Provide the (x, y) coordinate of the cell's center where the given text is located.  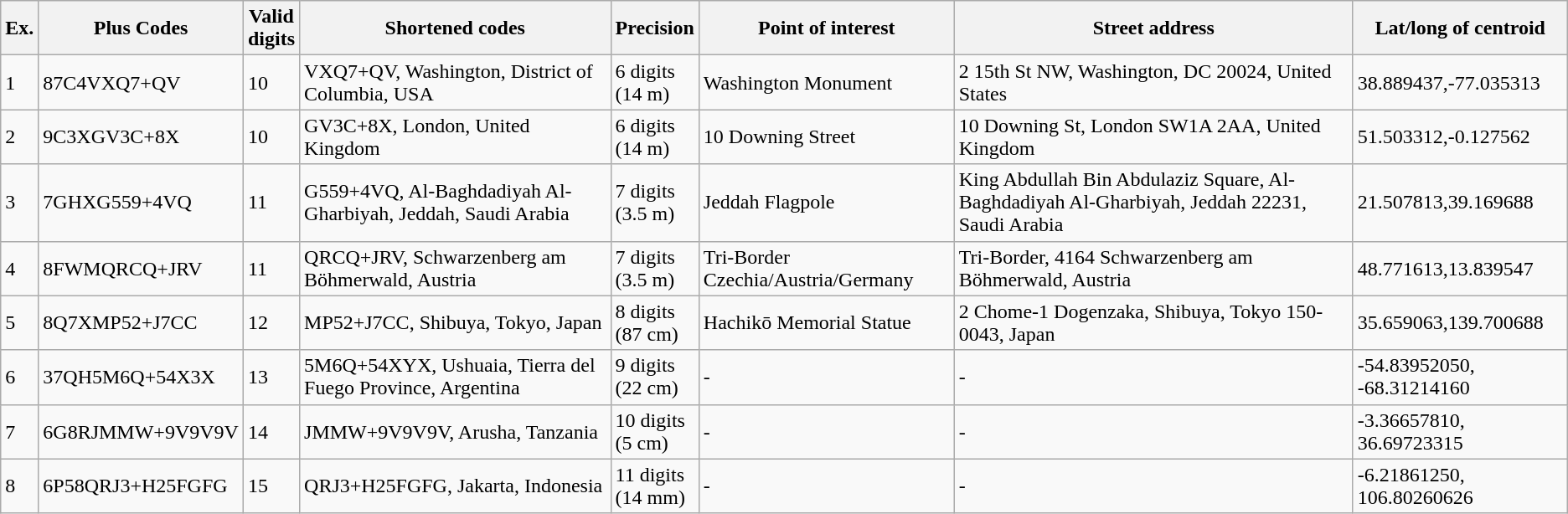
21.507813,39.169688 (1460, 203)
QRJ3+H25FGFG, Jakarta, Indonesia (456, 486)
6P58QRJ3+H25FGFG (141, 486)
7 (20, 432)
6 (20, 377)
8Q7XMP52+J7CC (141, 323)
JMMW+9V9V9V, Arusha, Tanzania (456, 432)
8 (20, 486)
King Abdullah Bin Abdulaziz Square, Al-Baghdadiyah Al-Gharbiyah, Jeddah 22231, Saudi Arabia (1153, 203)
13 (271, 377)
Washington Monument (826, 82)
Tri-Border Czechia/Austria/Germany (826, 268)
51.503312,-0.127562 (1460, 137)
G559+4VQ, Al-Baghdadiyah Al-Gharbiyah, Jeddah, Saudi Arabia (456, 203)
48.771613,13.839547 (1460, 268)
5 (20, 323)
2 15th St NW, Washington, DC 20024, United States (1153, 82)
Hachikō Memorial Statue (826, 323)
9 digits(22 cm) (655, 377)
6G8RJMMW+9V9V9V (141, 432)
VXQ7+QV, Washington, District of Columbia, USA (456, 82)
1 (20, 82)
7GHXG559+4VQ (141, 203)
5M6Q+54XYX, Ushuaia, Tierra del Fuego Province, Argentina (456, 377)
-54.83952050, -68.31214160 (1460, 377)
Tri-Border, 4164 Schwarzenberg am Böhmerwald, Austria (1153, 268)
-3.36657810, 36.69723315 (1460, 432)
Shortened codes (456, 28)
2 (20, 137)
11 digits(14 mm) (655, 486)
Ex. (20, 28)
Plus Codes (141, 28)
Jeddah Flagpole (826, 203)
14 (271, 432)
MP52+J7CC, Shibuya, Tokyo, Japan (456, 323)
87C4VXQ7+QV (141, 82)
Street address (1153, 28)
10 Downing St, London SW1A 2AA, United Kingdom (1153, 137)
9C3XGV3C+8X (141, 137)
8FWMQRCQ+JRV (141, 268)
10 digits(5 cm) (655, 432)
2 Chome-1 Dogenzaka, Shibuya, Tokyo 150-0043, Japan (1153, 323)
37QH5M6Q+54X3X (141, 377)
Precision (655, 28)
-6.21861250, 106.80260626 (1460, 486)
4 (20, 268)
3 (20, 203)
12 (271, 323)
GV3C+8X, London, United Kingdom (456, 137)
35.659063,139.700688 (1460, 323)
Validdigits (271, 28)
15 (271, 486)
Lat/long of centroid (1460, 28)
8 digits(87 cm) (655, 323)
QRCQ+JRV, Schwarzenberg am Böhmerwald, Austria (456, 268)
10 Downing Street (826, 137)
Point of interest (826, 28)
38.889437,-77.035313 (1460, 82)
